Output the [X, Y] coordinate of the center of the cell containing the given text.  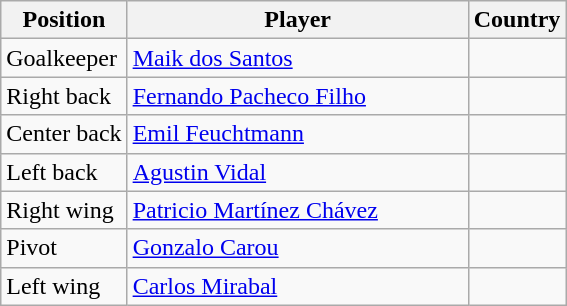
Agustin Vidal [298, 172]
Left wing [64, 286]
Carlos Mirabal [298, 286]
Gonzalo Carou [298, 248]
Position [64, 20]
Maik dos Santos [298, 58]
Center back [64, 134]
Right wing [64, 210]
Country [517, 20]
Player [298, 20]
Emil Feuchtmann [298, 134]
Right back [64, 96]
Fernando Pacheco Filho [298, 96]
Left back [64, 172]
Patricio Martínez Chávez [298, 210]
Goalkeeper [64, 58]
Pivot [64, 248]
